Extract the [X, Y] coordinate from the center of the cell holding the provided text.  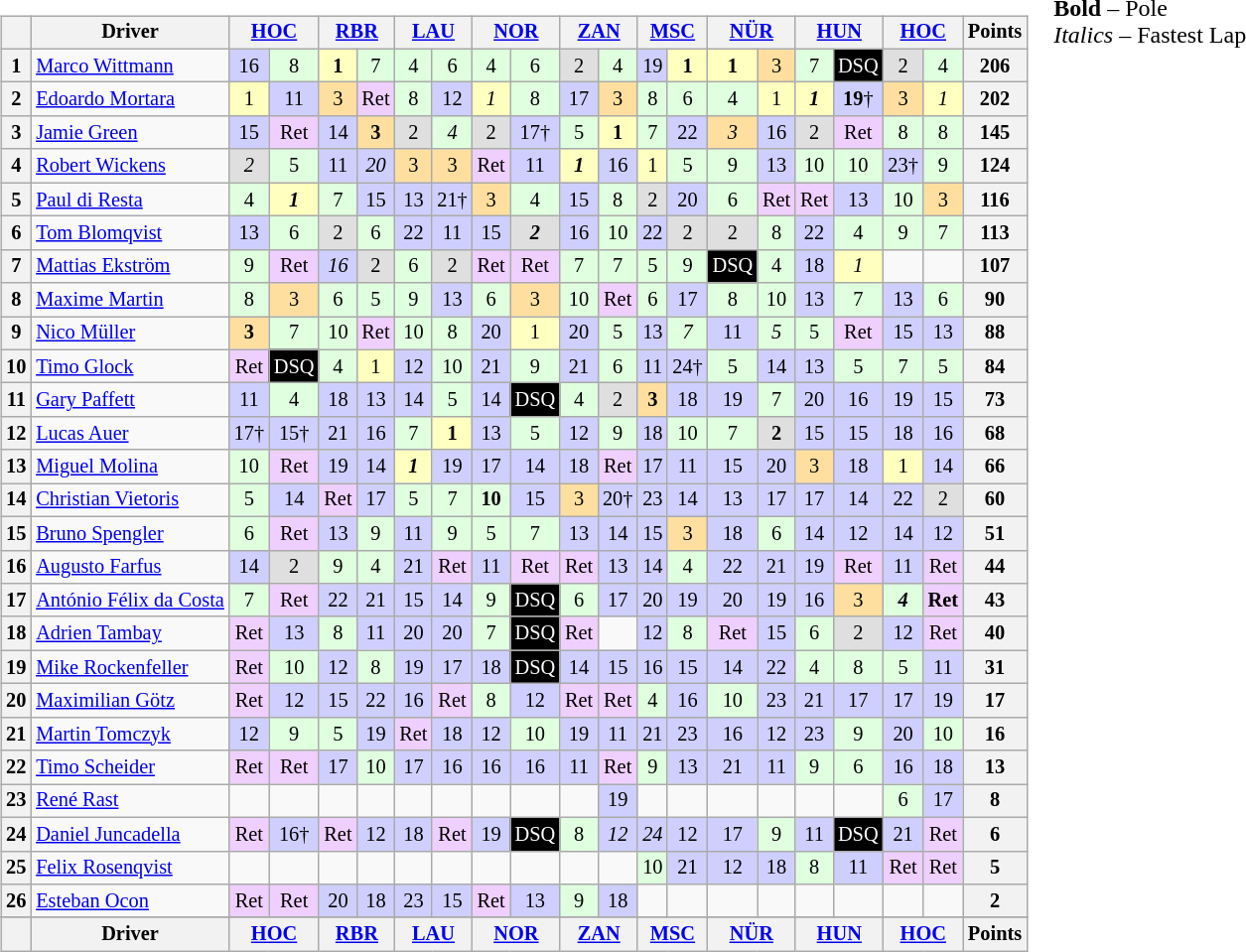
Jamie Green [129, 133]
Marco Wittmann [129, 66]
16† [294, 834]
31 [995, 667]
António Félix da Costa [129, 601]
44 [995, 567]
23† [903, 166]
66 [995, 467]
Timo Scheider [129, 767]
Mattias Ekström [129, 266]
25 [16, 868]
113 [995, 233]
21† [452, 200]
Daniel Juncadella [129, 834]
Timo Glock [129, 366]
43 [995, 601]
Adrien Tambay [129, 633]
40 [995, 633]
Bruno Spengler [129, 533]
84 [995, 366]
Maxime Martin [129, 300]
Miguel Molina [129, 467]
19† [858, 99]
60 [995, 500]
Augusto Farfus [129, 567]
Paul di Resta [129, 200]
124 [995, 166]
206 [995, 66]
Christian Vietoris [129, 500]
88 [995, 334]
Felix Rosenqvist [129, 868]
26 [16, 901]
Lucas Auer [129, 434]
73 [995, 400]
Mike Rockenfeller [129, 667]
Gary Paffett [129, 400]
Tom Blomqvist [129, 233]
Nico Müller [129, 334]
Maximilian Götz [129, 701]
107 [995, 266]
51 [995, 533]
Esteban Ocon [129, 901]
202 [995, 99]
145 [995, 133]
24† [687, 366]
20† [618, 500]
68 [995, 434]
René Rast [129, 801]
Edoardo Mortara [129, 99]
15† [294, 434]
90 [995, 300]
Robert Wickens [129, 166]
Martin Tomczyk [129, 734]
116 [995, 200]
